Search for the cell housing the specified text and yield its (x, y) center coordinate. 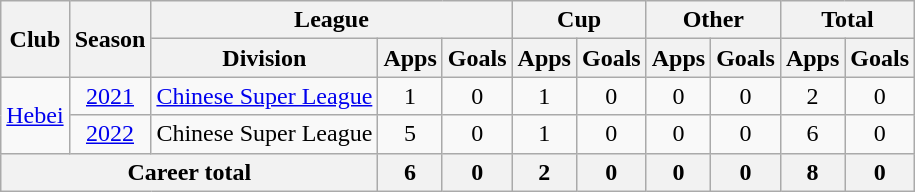
Cup (579, 20)
Season (110, 39)
Division (264, 58)
2021 (110, 96)
Total (847, 20)
Club (35, 39)
Career total (190, 172)
2022 (110, 134)
League (332, 20)
Hebei (35, 115)
5 (410, 134)
8 (812, 172)
Other (713, 20)
